Find where the given text appears and provide that cell's center as (X, Y) coordinate. 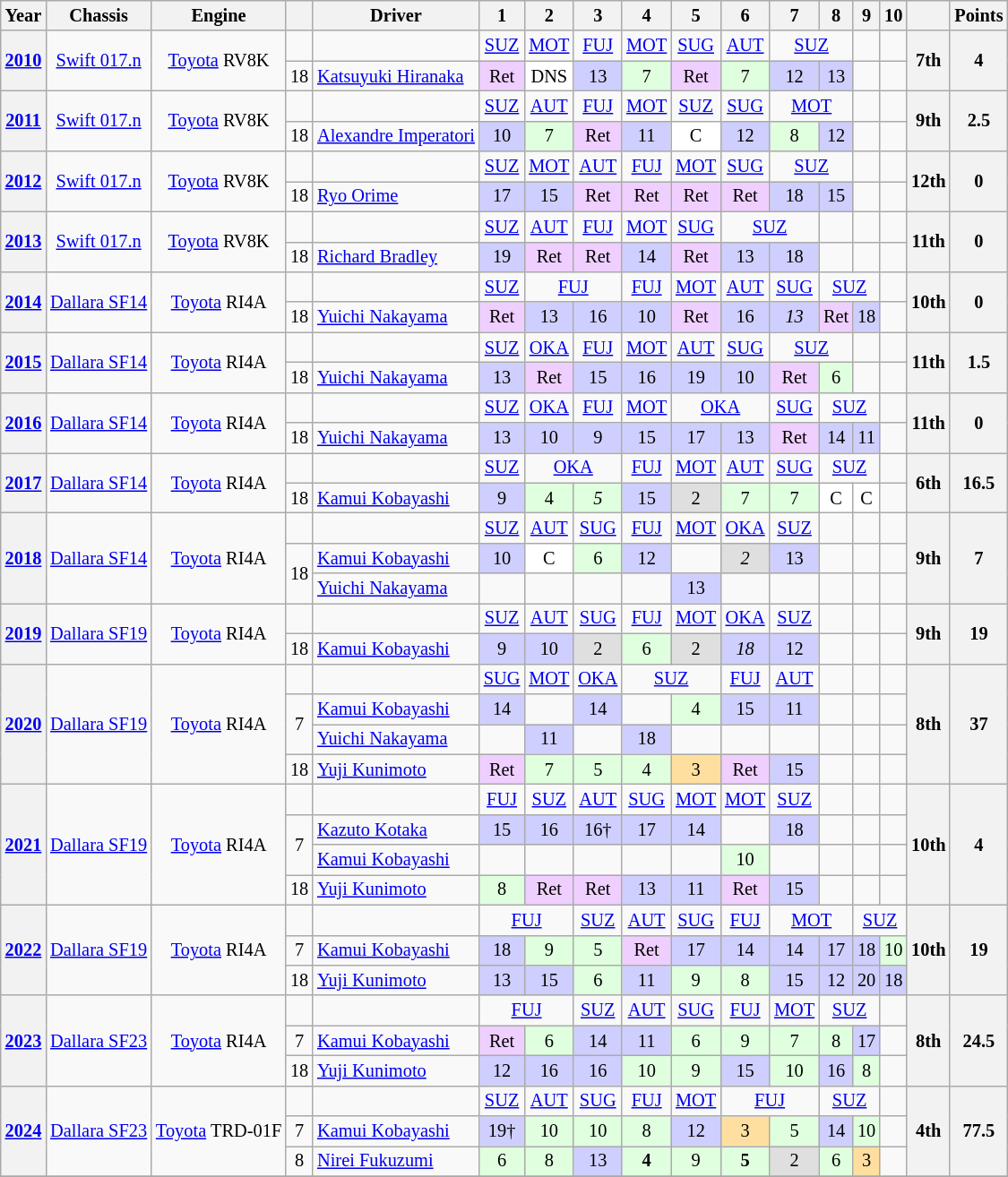
2.5 (978, 120)
2021 (23, 844)
Alexandre Imperatori (396, 136)
16† (598, 829)
Katsuyuki Hiranaka (396, 76)
Ryo Orime (396, 196)
2012 (23, 181)
24.5 (978, 1041)
2023 (23, 1041)
37 (978, 724)
2015 (23, 362)
2024 (23, 1130)
Toyota TRD-01F (219, 1130)
Engine (219, 15)
2018 (23, 557)
19† (502, 1131)
2010 (23, 61)
7th (928, 61)
Nirei Fukuzumi (396, 1161)
2022 (23, 949)
Kazuto Kotaka (396, 829)
Richard Bradley (396, 257)
Driver (396, 15)
Year (23, 15)
1.5 (978, 362)
12th (928, 181)
2011 (23, 120)
20 (866, 980)
2020 (23, 724)
DNS (548, 76)
77.5 (978, 1130)
16.5 (978, 482)
2017 (23, 482)
2019 (23, 632)
2013 (23, 242)
Chassis (99, 15)
2014 (23, 301)
2016 (23, 423)
6th (928, 482)
4th (928, 1130)
1 (502, 15)
Points (978, 15)
